Find where the given text appears and provide that cell's center as (X, Y) coordinate. 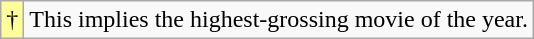
This implies the highest-grossing movie of the year. (279, 20)
† (12, 20)
